Return the (x, y) coordinate for the center point of the cell that contains the specified text.  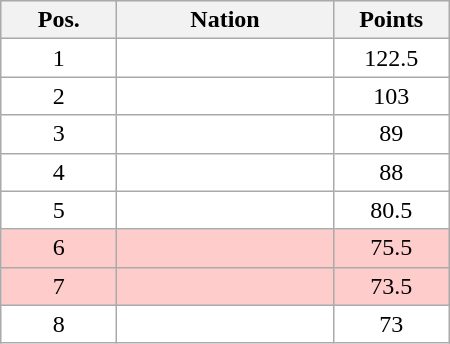
Nation (225, 20)
73 (391, 324)
5 (59, 210)
88 (391, 172)
4 (59, 172)
75.5 (391, 248)
80.5 (391, 210)
8 (59, 324)
2 (59, 96)
103 (391, 96)
122.5 (391, 58)
73.5 (391, 286)
7 (59, 286)
3 (59, 134)
89 (391, 134)
6 (59, 248)
Points (391, 20)
Pos. (59, 20)
1 (59, 58)
